Return the [x, y] coordinate for the center point of the cell that contains the specified text.  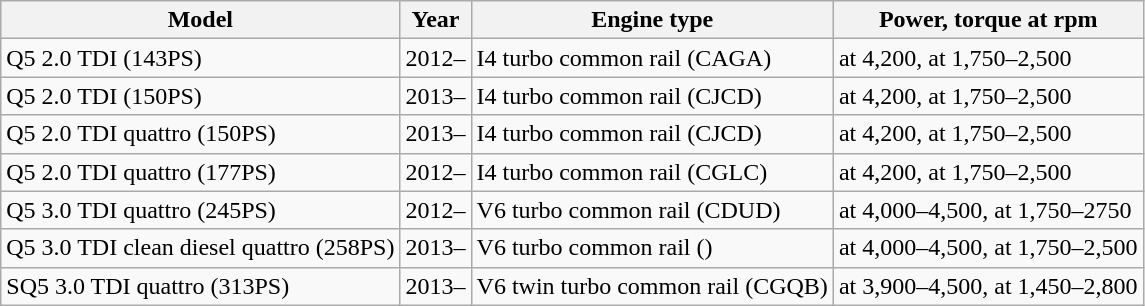
I4 turbo common rail (CGLC) [652, 172]
SQ5 3.0 TDI quattro (313PS) [200, 286]
Q5 3.0 TDI quattro (245PS) [200, 210]
Year [436, 20]
at 3,900–4,500, at 1,450–2,800 [988, 286]
Model [200, 20]
Q5 2.0 TDI (150PS) [200, 96]
Q5 2.0 TDI quattro (150PS) [200, 134]
V6 turbo common rail (CDUD) [652, 210]
at 4,000–4,500, at 1,750–2750 [988, 210]
I4 turbo common rail (CAGA) [652, 58]
at 4,000–4,500, at 1,750–2,500 [988, 248]
V6 turbo common rail () [652, 248]
Engine type [652, 20]
Q5 2.0 TDI (143PS) [200, 58]
V6 twin turbo common rail (CGQB) [652, 286]
Q5 3.0 TDI clean diesel quattro (258PS) [200, 248]
Power, torque at rpm [988, 20]
Q5 2.0 TDI quattro (177PS) [200, 172]
